Return (X, Y) of the center of cell containing provided text 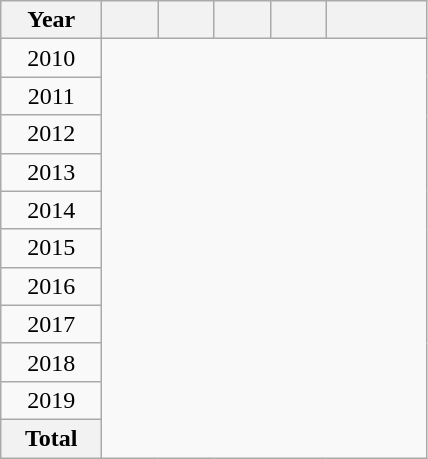
2014 (52, 210)
2011 (52, 96)
2016 (52, 286)
Total (52, 438)
2012 (52, 134)
2018 (52, 362)
2017 (52, 324)
2019 (52, 400)
Year (52, 20)
2010 (52, 58)
2015 (52, 248)
2013 (52, 172)
